Return the (x, y) coordinate for the center point of the cell that contains the specified text.  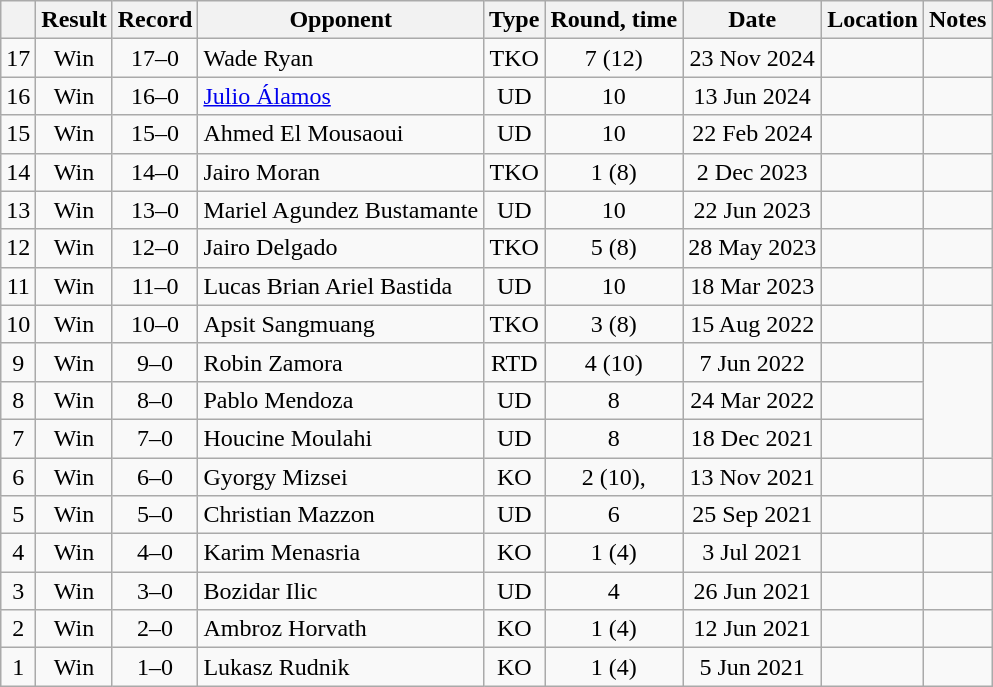
Lukasz Rudnik (341, 667)
22 Jun 2023 (752, 210)
11–0 (155, 286)
3 (8) (614, 324)
Wade Ryan (341, 58)
Ahmed El Mousaoui (341, 134)
Location (873, 20)
Notes (957, 20)
2–0 (155, 629)
14–0 (155, 172)
12 Jun 2021 (752, 629)
Bozidar Ilic (341, 591)
8–0 (155, 400)
6–0 (155, 477)
2 (10), (614, 477)
4–0 (155, 553)
Jairo Delgado (341, 248)
25 Sep 2021 (752, 515)
5–0 (155, 515)
3–0 (155, 591)
Robin Zamora (341, 362)
5 (8) (614, 248)
18 Mar 2023 (752, 286)
10–0 (155, 324)
7 (12) (614, 58)
17 (18, 58)
14 (18, 172)
Round, time (614, 20)
11 (18, 286)
15 (18, 134)
7 Jun 2022 (752, 362)
23 Nov 2024 (752, 58)
Result (74, 20)
Pablo Mendoza (341, 400)
22 Feb 2024 (752, 134)
Type (514, 20)
26 Jun 2021 (752, 591)
Gyorgy Mizsei (341, 477)
Mariel Agundez Bustamante (341, 210)
3 (18, 591)
Opponent (341, 20)
5 Jun 2021 (752, 667)
Karim Menasria (341, 553)
Houcine Moulahi (341, 438)
15 Aug 2022 (752, 324)
Lucas Brian Ariel Bastida (341, 286)
3 Jul 2021 (752, 553)
13 Nov 2021 (752, 477)
13 (18, 210)
Date (752, 20)
9 (18, 362)
12–0 (155, 248)
Apsit Sangmuang (341, 324)
12 (18, 248)
4 (10) (614, 362)
13 Jun 2024 (752, 96)
RTD (514, 362)
13–0 (155, 210)
5 (18, 515)
9–0 (155, 362)
28 May 2023 (752, 248)
Christian Mazzon (341, 515)
18 Dec 2021 (752, 438)
15–0 (155, 134)
1 (18, 667)
1 (8) (614, 172)
2 Dec 2023 (752, 172)
17–0 (155, 58)
2 (18, 629)
16 (18, 96)
7–0 (155, 438)
Ambroz Horvath (341, 629)
24 Mar 2022 (752, 400)
1–0 (155, 667)
Julio Álamos (341, 96)
16–0 (155, 96)
Record (155, 20)
7 (18, 438)
Jairo Moran (341, 172)
